Detect which cell encompasses the target text, then output its [x, y] center coordinate. 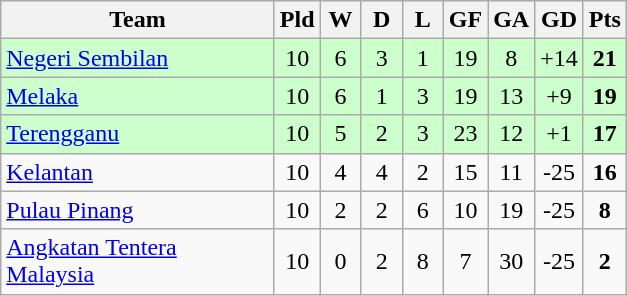
Negeri Sembilan [138, 58]
12 [512, 134]
Pts [604, 20]
+14 [560, 58]
15 [465, 172]
Terengganu [138, 134]
23 [465, 134]
GF [465, 20]
+1 [560, 134]
W [340, 20]
0 [340, 262]
GD [560, 20]
Team [138, 20]
Melaka [138, 96]
30 [512, 262]
Pld [297, 20]
13 [512, 96]
L [422, 20]
5 [340, 134]
21 [604, 58]
7 [465, 262]
Pulau Pinang [138, 210]
Kelantan [138, 172]
+9 [560, 96]
16 [604, 172]
Angkatan Tentera Malaysia [138, 262]
17 [604, 134]
D [382, 20]
11 [512, 172]
GA [512, 20]
